From the cell containing the given text, extract its center point as (x, y) coordinate. 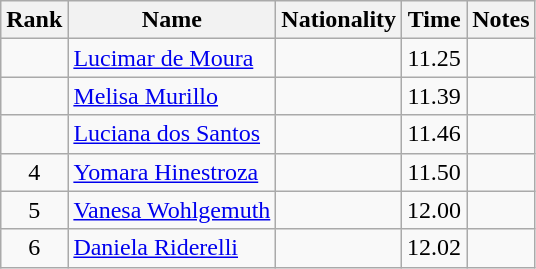
6 (34, 248)
4 (34, 172)
Notes (501, 20)
Yomara Hinestroza (172, 172)
Melisa Murillo (172, 96)
5 (34, 210)
11.50 (434, 172)
11.39 (434, 96)
Lucimar de Moura (172, 58)
Time (434, 20)
11.46 (434, 134)
Vanesa Wohlgemuth (172, 210)
Rank (34, 20)
12.02 (434, 248)
11.25 (434, 58)
Luciana dos Santos (172, 134)
Nationality (339, 20)
Name (172, 20)
Daniela Riderelli (172, 248)
12.00 (434, 210)
